Extract the (X, Y) coordinate from the center of the cell holding the provided text.  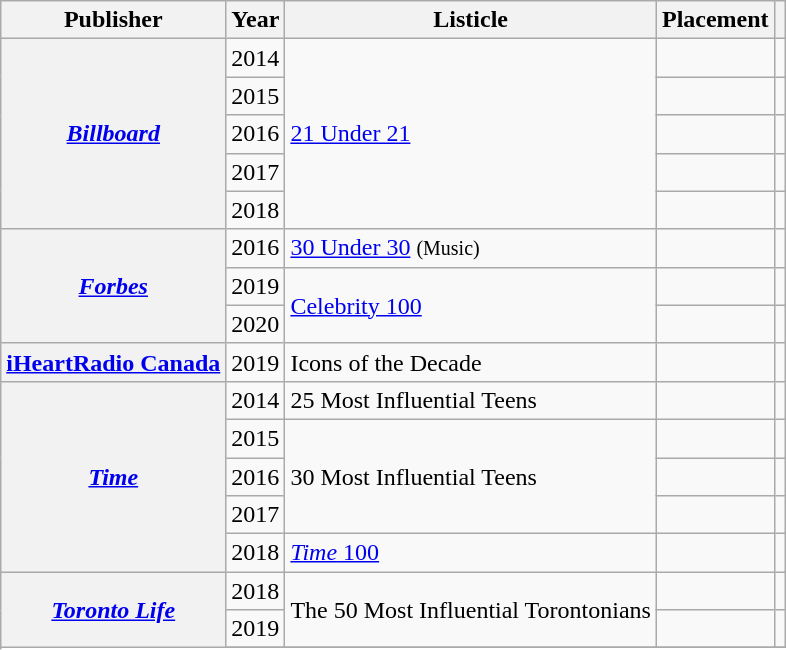
30 Most Influential Teens (471, 476)
Toronto Life (114, 610)
30 Under 30 (Music) (471, 248)
Time 100 (471, 553)
The 50 Most Influential Torontonians (471, 610)
25 Most Influential Teens (471, 400)
21 Under 21 (471, 134)
Billboard (114, 134)
Icons of the Decade (471, 362)
Year (256, 20)
Listicle (471, 20)
Publisher (114, 20)
Celebrity 100 (471, 305)
Placement (715, 20)
Forbes (114, 286)
Time (114, 476)
2020 (256, 324)
iHeartRadio Canada (114, 362)
